For the text-containing cell, return its midpoint in [x, y] coordinate format. 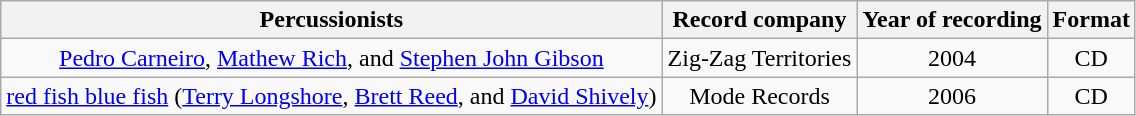
Percussionists [332, 20]
red fish blue fish (Terry Longshore, Brett Reed, and David Shively) [332, 96]
Mode Records [760, 96]
Pedro Carneiro, Mathew Rich, and Stephen John Gibson [332, 58]
Year of recording [952, 20]
2004 [952, 58]
Format [1091, 20]
2006 [952, 96]
Zig-Zag Territories [760, 58]
Record company [760, 20]
